Return [X, Y] of the center of cell containing provided text 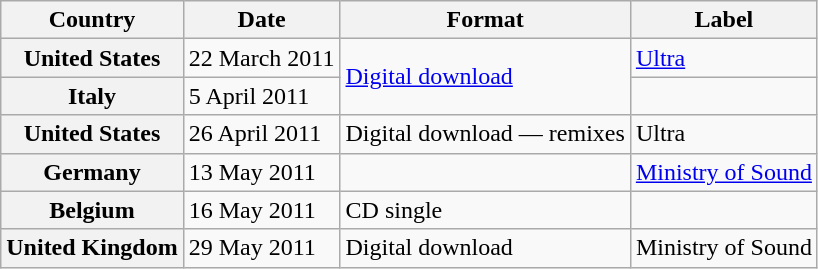
Belgium [92, 210]
16 May 2011 [262, 210]
22 March 2011 [262, 58]
Format [485, 20]
Country [92, 20]
29 May 2011 [262, 248]
Digital download — remixes [485, 134]
Germany [92, 172]
Italy [92, 96]
United Kingdom [92, 248]
13 May 2011 [262, 172]
5 April 2011 [262, 96]
Date [262, 20]
26 April 2011 [262, 134]
CD single [485, 210]
Label [724, 20]
